Capture the cell that displays the provided text and extract its [X, Y] central coordinate. 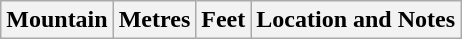
Mountain [57, 20]
Feet [224, 20]
Location and Notes [356, 20]
Metres [154, 20]
